Identify which cell holds the provided text, then report its (x, y) central coordinate. 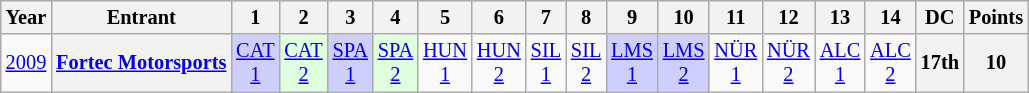
DC (940, 17)
SPA1 (350, 63)
SIL1 (546, 63)
LMS1 (632, 63)
SPA2 (396, 63)
Entrant (141, 17)
9 (632, 17)
CAT1 (255, 63)
HUN1 (445, 63)
14 (890, 17)
4 (396, 17)
13 (840, 17)
ALC2 (890, 63)
6 (499, 17)
NÜR1 (736, 63)
2009 (26, 63)
SIL2 (586, 63)
HUN2 (499, 63)
3 (350, 17)
Points (996, 17)
5 (445, 17)
ALC1 (840, 63)
Fortec Motorsports (141, 63)
2 (303, 17)
17th (940, 63)
7 (546, 17)
12 (788, 17)
1 (255, 17)
8 (586, 17)
NÜR2 (788, 63)
CAT2 (303, 63)
Year (26, 17)
11 (736, 17)
LMS2 (684, 63)
